Capture the cell that displays the provided text and extract its (x, y) central coordinate. 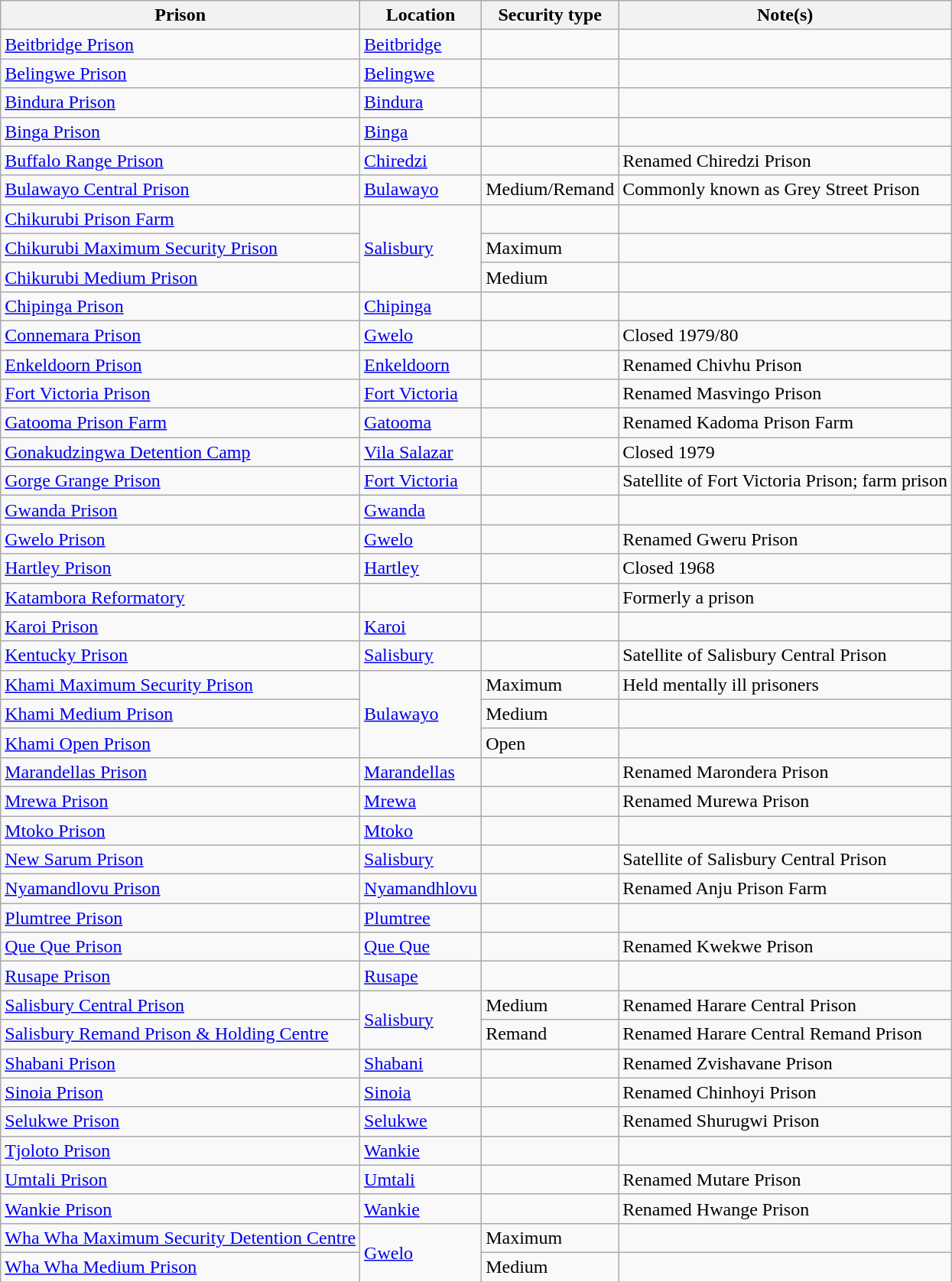
Satellite of Fort Victoria Prison; farm prison (785, 481)
Karoi Prison (180, 626)
Belingwe (421, 73)
Shabani Prison (180, 1063)
Sinoia Prison (180, 1092)
Binga (421, 132)
Khami Maximum Security Prison (180, 685)
Binga Prison (180, 132)
Marandellas (421, 772)
Chikurubi Maximum Security Prison (180, 248)
Held mentally ill prisoners (785, 685)
Remand (551, 1034)
Khami Open Prison (180, 743)
Que Que Prison (180, 947)
Renamed Masvingo Prison (785, 394)
Vila Salazar (421, 452)
New Sarum Prison (180, 860)
Selukwe (421, 1121)
Umtali Prison (180, 1180)
Gwanda (421, 510)
Renamed Shurugwi Prison (785, 1121)
Salisbury Central Prison (180, 1005)
Chikurubi Medium Prison (180, 277)
Mrewa (421, 801)
Renamed Hwange Prison (785, 1209)
Kentucky Prison (180, 656)
Gwanda Prison (180, 510)
Closed 1968 (785, 568)
Renamed Harare Central Remand Prison (785, 1034)
Hartley (421, 568)
Rusape Prison (180, 976)
Mtoko Prison (180, 830)
Karoi (421, 626)
Enkeldoorn Prison (180, 365)
Note(s) (785, 15)
Chiredzi (421, 161)
Fort Victoria Prison (180, 394)
Gonakudzingwa Detention Camp (180, 452)
Khami Medium Prison (180, 714)
Closed 1979/80 (785, 335)
Plumtree (421, 918)
Gatooma (421, 423)
Wha Wha Maximum Security Detention Centre (180, 1238)
Renamed Anju Prison Farm (785, 889)
Renamed Kadoma Prison Farm (785, 423)
Chipinga (421, 306)
Renamed Gweru Prison (785, 539)
Bulawayo Central Prison (180, 190)
Nyamandhlovu (421, 889)
Marandellas Prison (180, 772)
Renamed Mutare Prison (785, 1180)
Mtoko (421, 830)
Que Que (421, 947)
Salisbury Remand Prison & Holding Centre (180, 1034)
Renamed Chinhoyi Prison (785, 1092)
Tjoloto Prison (180, 1150)
Hartley Prison (180, 568)
Bindura (421, 102)
Medium/Remand (551, 190)
Formerly a prison (785, 597)
Security type (551, 15)
Chikurubi Prison Farm (180, 219)
Gwelo Prison (180, 539)
Buffalo Range Prison (180, 161)
Wankie Prison (180, 1209)
Selukwe Prison (180, 1121)
Nyamandlovu Prison (180, 889)
Umtali (421, 1180)
Beitbridge Prison (180, 44)
Belingwe Prison (180, 73)
Renamed Chivhu Prison (785, 365)
Katambora Reformatory (180, 597)
Gatooma Prison Farm (180, 423)
Location (421, 15)
Open (551, 743)
Gorge Grange Prison (180, 481)
Sinoia (421, 1092)
Bindura Prison (180, 102)
Renamed Harare Central Prison (785, 1005)
Shabani (421, 1063)
Renamed Zvishavane Prison (785, 1063)
Enkeldoorn (421, 365)
Beitbridge (421, 44)
Renamed Kwekwe Prison (785, 947)
Connemara Prison (180, 335)
Commonly known as Grey Street Prison (785, 190)
Renamed Chiredzi Prison (785, 161)
Plumtree Prison (180, 918)
Renamed Murewa Prison (785, 801)
Renamed Marondera Prison (785, 772)
Prison (180, 15)
Mrewa Prison (180, 801)
Rusape (421, 976)
Closed 1979 (785, 452)
Chipinga Prison (180, 306)
Wha Wha Medium Prison (180, 1267)
